From the cell containing the given text, extract its center point as (X, Y) coordinate. 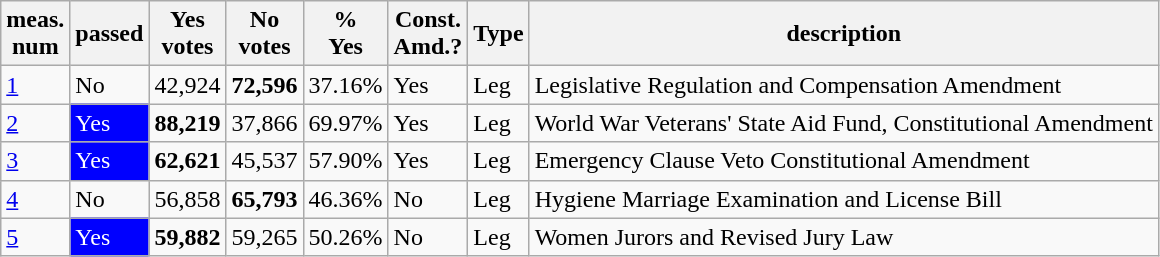
Const.Amd.? (428, 34)
passed (110, 34)
42,924 (188, 85)
Women Jurors and Revised Jury Law (844, 237)
5 (36, 237)
description (844, 34)
Novotes (264, 34)
46.36% (346, 199)
4 (36, 199)
59,265 (264, 237)
88,219 (188, 123)
2 (36, 123)
Type (498, 34)
1 (36, 85)
3 (36, 161)
65,793 (264, 199)
50.26% (346, 237)
37,866 (264, 123)
45,537 (264, 161)
72,596 (264, 85)
57.90% (346, 161)
69.97% (346, 123)
Emergency Clause Veto Constitutional Amendment (844, 161)
37.16% (346, 85)
Legislative Regulation and Compensation Amendment (844, 85)
62,621 (188, 161)
Yesvotes (188, 34)
Hygiene Marriage Examination and License Bill (844, 199)
meas.num (36, 34)
56,858 (188, 199)
%Yes (346, 34)
59,882 (188, 237)
World War Veterans' State Aid Fund, Constitutional Amendment (844, 123)
